Search for the cell housing the specified text and yield its (X, Y) center coordinate. 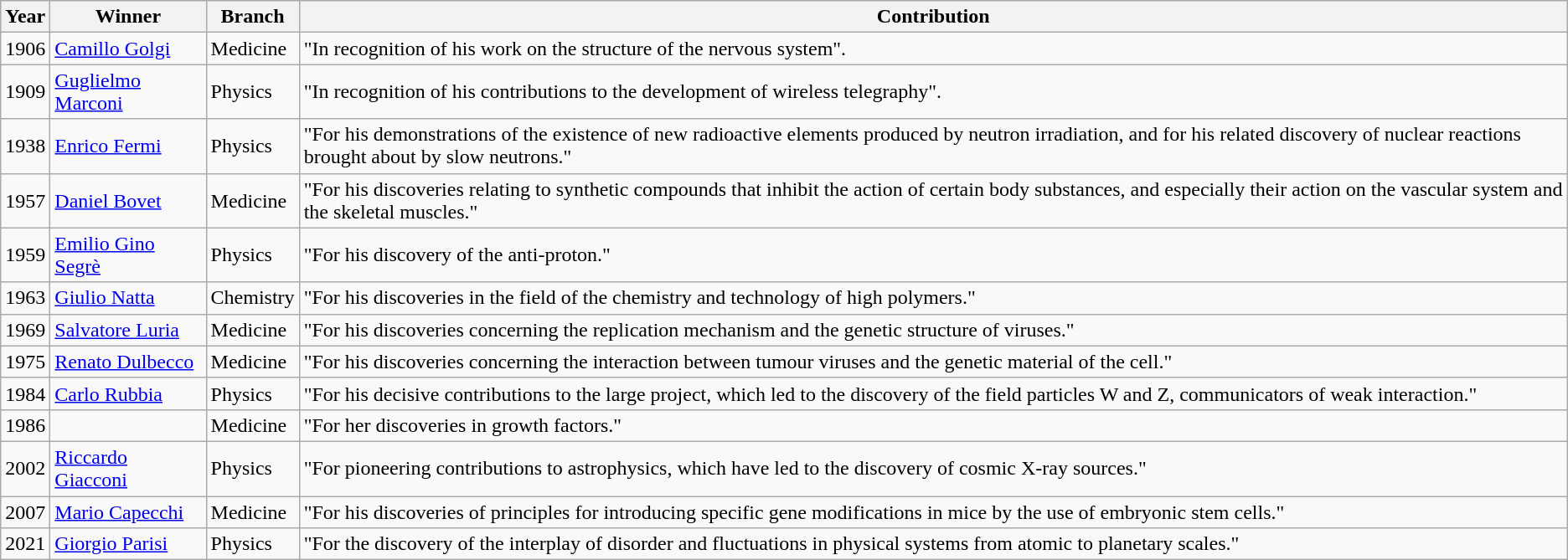
2021 (25, 544)
Giorgio Parisi (128, 544)
"For her discoveries in growth factors." (933, 425)
Renato Dulbecco (128, 362)
1984 (25, 393)
Branch (253, 17)
Enrico Fermi (128, 146)
1938 (25, 146)
1969 (25, 330)
"For his discoveries of principles for introducing specific gene modifications in mice by the use of embryonic stem cells." (933, 511)
Emilio Gino Segrè (128, 254)
Camillo Golgi (128, 49)
"In recognition of his work on the structure of the nervous system". (933, 49)
Daniel Bovet (128, 201)
Giulio Natta (128, 298)
1963 (25, 298)
1906 (25, 49)
"For his discoveries concerning the replication mechanism and the genetic structure of viruses." (933, 330)
"For the discovery of the interplay of disorder and fluctuations in physical systems from atomic to planetary scales." (933, 544)
1975 (25, 362)
2002 (25, 469)
Year (25, 17)
Carlo Rubbia (128, 393)
1959 (25, 254)
Mario Capecchi (128, 511)
"For pioneering contributions to astrophysics, which have led to the discovery of cosmic X-ray sources." (933, 469)
Contribution (933, 17)
1986 (25, 425)
"In recognition of his contributions to the development of wireless telegraphy". (933, 92)
1957 (25, 201)
"For his discoveries in the field of the chemistry and technology of high polymers." (933, 298)
Guglielmo Marconi (128, 92)
Salvatore Luria (128, 330)
"For his discoveries concerning the interaction between tumour viruses and the genetic material of the cell." (933, 362)
1909 (25, 92)
Winner (128, 17)
2007 (25, 511)
Riccardo Giacconi (128, 469)
Chemistry (253, 298)
"For his discovery of the anti-proton." (933, 254)
"For his decisive contributions to the large project, which led to the discovery of the field particles W and Z, communicators of weak interaction." (933, 393)
